Output the [X, Y] coordinate of the center of the cell containing the given text.  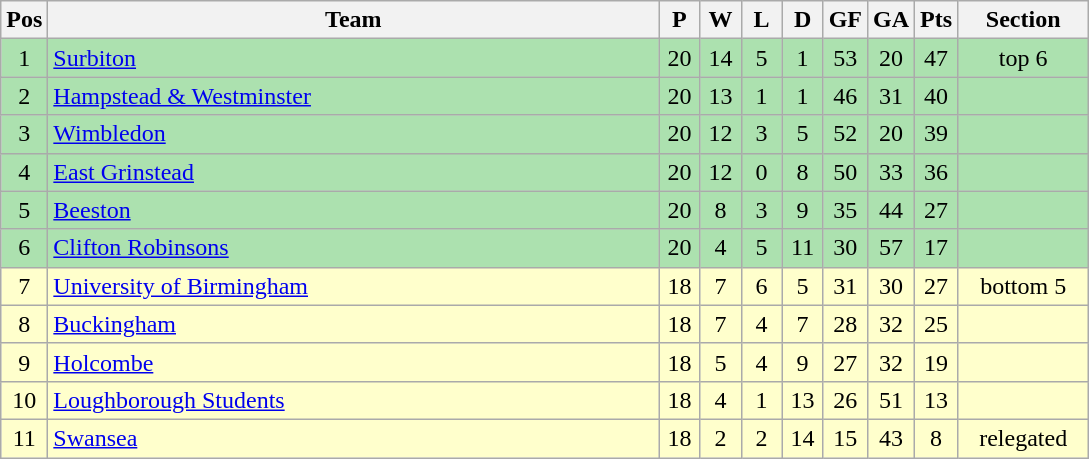
Surbiton [354, 58]
Loughborough Students [354, 400]
40 [936, 96]
50 [845, 172]
53 [845, 58]
Hampstead & Westminster [354, 96]
top 6 [1024, 58]
Swansea [354, 438]
Buckingham [354, 324]
Beeston [354, 210]
Team [354, 20]
44 [892, 210]
52 [845, 134]
Section [1024, 20]
33 [892, 172]
P [680, 20]
relegated [1024, 438]
Holcombe [354, 362]
Clifton Robinsons [354, 248]
D [802, 20]
GF [845, 20]
35 [845, 210]
57 [892, 248]
L [762, 20]
bottom 5 [1024, 286]
Pts [936, 20]
28 [845, 324]
East Grinstead [354, 172]
46 [845, 96]
GA [892, 20]
39 [936, 134]
47 [936, 58]
26 [845, 400]
43 [892, 438]
17 [936, 248]
0 [762, 172]
25 [936, 324]
51 [892, 400]
36 [936, 172]
University of Birmingham [354, 286]
Pos [24, 20]
W [720, 20]
19 [936, 362]
Wimbledon [354, 134]
10 [24, 400]
15 [845, 438]
